For the text-containing cell, return its midpoint in (x, y) coordinate format. 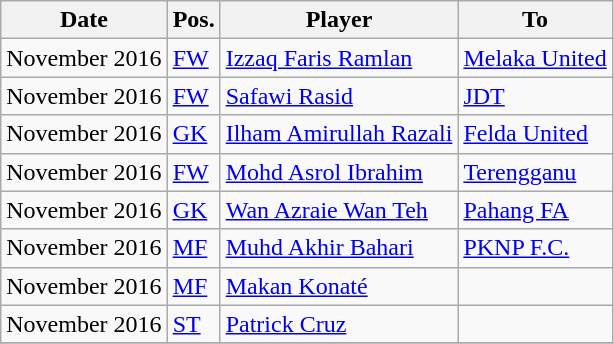
Date (84, 20)
Patrick Cruz (339, 324)
JDT (535, 96)
Mohd Asrol Ibrahim (339, 172)
To (535, 20)
Pahang FA (535, 210)
Terengganu (535, 172)
Felda United (535, 134)
Makan Konaté (339, 286)
Izzaq Faris Ramlan (339, 58)
Player (339, 20)
ST (194, 324)
Safawi Rasid (339, 96)
Wan Azraie Wan Teh (339, 210)
Pos. (194, 20)
PKNP F.C. (535, 248)
Ilham Amirullah Razali (339, 134)
Melaka United (535, 58)
Muhd Akhir Bahari (339, 248)
